Identify which cell holds the provided text, then report its [x, y] central coordinate. 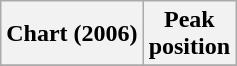
Peakposition [189, 34]
Chart (2006) [72, 34]
